For the text-containing cell, return its midpoint in (X, Y) coordinate format. 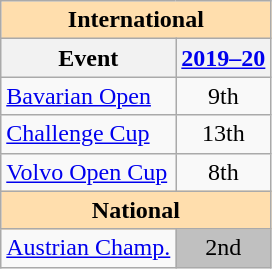
International (136, 20)
13th (224, 134)
Challenge Cup (88, 134)
8th (224, 172)
9th (224, 96)
Bavarian Open (88, 96)
2019–20 (224, 58)
Event (88, 58)
Austrian Champ. (88, 248)
National (136, 210)
Volvo Open Cup (88, 172)
2nd (224, 248)
